Return (x, y) of the center of cell containing provided text 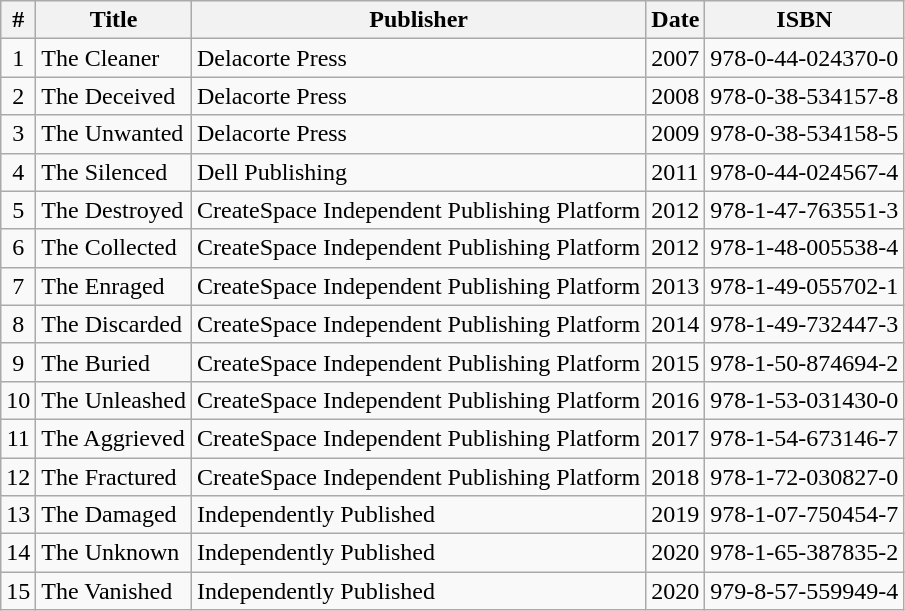
The Damaged (114, 515)
Title (114, 20)
2009 (676, 134)
979-8-57-559949-4 (804, 591)
2019 (676, 515)
2007 (676, 58)
12 (18, 477)
2017 (676, 438)
13 (18, 515)
2013 (676, 286)
14 (18, 553)
The Enraged (114, 286)
978-1-49-732447-3 (804, 324)
5 (18, 210)
The Discarded (114, 324)
The Fractured (114, 477)
2011 (676, 172)
The Deceived (114, 96)
The Collected (114, 248)
978-1-65-387835-2 (804, 553)
15 (18, 591)
The Unleashed (114, 400)
The Unwanted (114, 134)
The Buried (114, 362)
8 (18, 324)
2016 (676, 400)
978-0-38-534157-8 (804, 96)
10 (18, 400)
Date (676, 20)
978-1-50-874694-2 (804, 362)
978-0-44-024567-4 (804, 172)
978-1-49-055702-1 (804, 286)
11 (18, 438)
The Vanished (114, 591)
978-1-07-750454-7 (804, 515)
The Silenced (114, 172)
2 (18, 96)
978-1-48-005538-4 (804, 248)
978-1-72-030827-0 (804, 477)
The Aggrieved (114, 438)
The Cleaner (114, 58)
Dell Publishing (418, 172)
978-1-47-763551-3 (804, 210)
# (18, 20)
9 (18, 362)
3 (18, 134)
2015 (676, 362)
978-1-54-673146-7 (804, 438)
978-0-44-024370-0 (804, 58)
978-0-38-534158-5 (804, 134)
7 (18, 286)
6 (18, 248)
2014 (676, 324)
Publisher (418, 20)
ISBN (804, 20)
2018 (676, 477)
1 (18, 58)
The Unknown (114, 553)
2008 (676, 96)
The Destroyed (114, 210)
4 (18, 172)
978-1-53-031430-0 (804, 400)
